Search for the cell housing the specified text and yield its (X, Y) center coordinate. 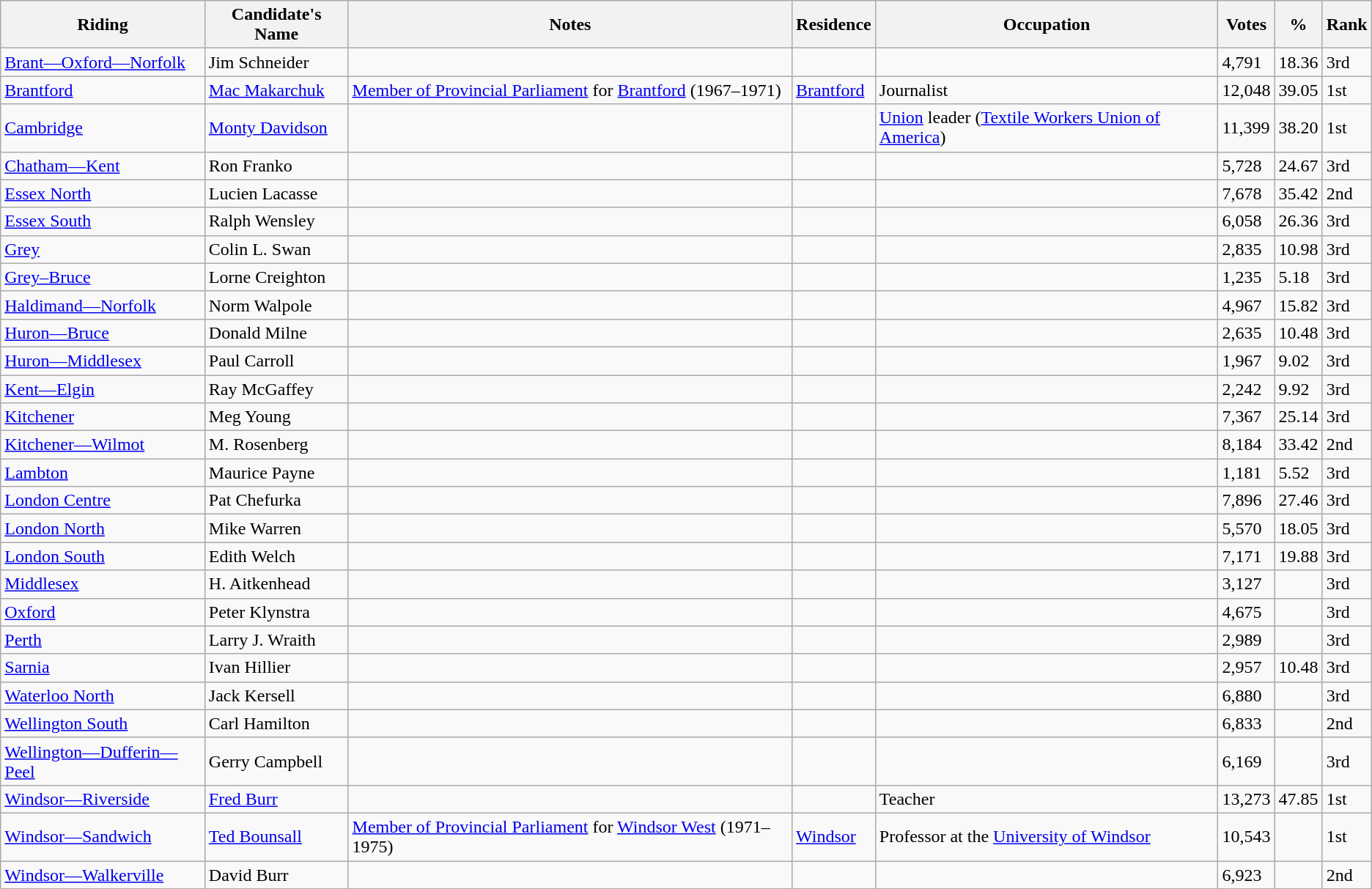
Maurice Payne (276, 473)
Middlesex (103, 584)
1,235 (1246, 277)
26.36 (1299, 221)
Windsor—Riverside (103, 799)
Ted Bounsall (276, 837)
47.85 (1299, 799)
Huron—Bruce (103, 333)
Residence (834, 25)
33.42 (1299, 445)
Occupation (1047, 25)
Peter Klynstra (276, 612)
Lorne Creighton (276, 277)
2,635 (1246, 333)
Member of Provincial Parliament for Windsor West (1971–1975) (570, 837)
7,367 (1246, 417)
Mac Makarchuk (276, 90)
Kent—Elgin (103, 389)
10.98 (1299, 249)
Member of Provincial Parliament for Brantford (1967–1971) (570, 90)
5,728 (1246, 166)
Brant—Oxford—Norfolk (103, 62)
18.36 (1299, 62)
M. Rosenberg (276, 445)
Teacher (1047, 799)
Riding (103, 25)
Norm Walpole (276, 305)
Haldimand—Norfolk (103, 305)
Fred Burr (276, 799)
Jim Schneider (276, 62)
18.05 (1299, 528)
London South (103, 556)
7,896 (1246, 501)
2,242 (1246, 389)
Kitchener—Wilmot (103, 445)
6,169 (1246, 761)
25.14 (1299, 417)
Perth (103, 640)
10,543 (1246, 837)
Lambton (103, 473)
5.52 (1299, 473)
Edith Welch (276, 556)
Mike Warren (276, 528)
Waterloo North (103, 696)
11,399 (1246, 128)
Rank (1347, 25)
4,791 (1246, 62)
2,957 (1246, 668)
2,989 (1246, 640)
Kitchener (103, 417)
8,184 (1246, 445)
Candidate's Name (276, 25)
7,171 (1246, 556)
Professor at the University of Windsor (1047, 837)
Wellington—Dufferin—Peel (103, 761)
Cambridge (103, 128)
London North (103, 528)
Ivan Hillier (276, 668)
Windsor (834, 837)
13,273 (1246, 799)
6,058 (1246, 221)
Pat Chefurka (276, 501)
Paul Carroll (276, 361)
Oxford (103, 612)
Sarnia (103, 668)
6,880 (1246, 696)
Meg Young (276, 417)
4,967 (1246, 305)
London Centre (103, 501)
5.18 (1299, 277)
Windsor—Sandwich (103, 837)
Wellington South (103, 723)
1,967 (1246, 361)
Ray McGaffey (276, 389)
38.20 (1299, 128)
Huron—Middlesex (103, 361)
Larry J. Wraith (276, 640)
Union leader (Textile Workers Union of America) (1047, 128)
19.88 (1299, 556)
35.42 (1299, 193)
2,835 (1246, 249)
Ron Franko (276, 166)
24.67 (1299, 166)
15.82 (1299, 305)
12,048 (1246, 90)
Carl Hamilton (276, 723)
Journalist (1047, 90)
Windsor—Walkerville (103, 874)
Jack Kersell (276, 696)
Grey–Bruce (103, 277)
9.02 (1299, 361)
Chatham—Kent (103, 166)
Votes (1246, 25)
5,570 (1246, 528)
27.46 (1299, 501)
Monty Davidson (276, 128)
6,833 (1246, 723)
1,181 (1246, 473)
H. Aitkenhead (276, 584)
Essex South (103, 221)
3,127 (1246, 584)
Grey (103, 249)
Essex North (103, 193)
6,923 (1246, 874)
Notes (570, 25)
7,678 (1246, 193)
Ralph Wensley (276, 221)
David Burr (276, 874)
% (1299, 25)
39.05 (1299, 90)
Donald Milne (276, 333)
4,675 (1246, 612)
Colin L. Swan (276, 249)
Gerry Campbell (276, 761)
Lucien Lacasse (276, 193)
9.92 (1299, 389)
